Scan for the cell matching the given text and deliver its (x, y) coordinate at center. 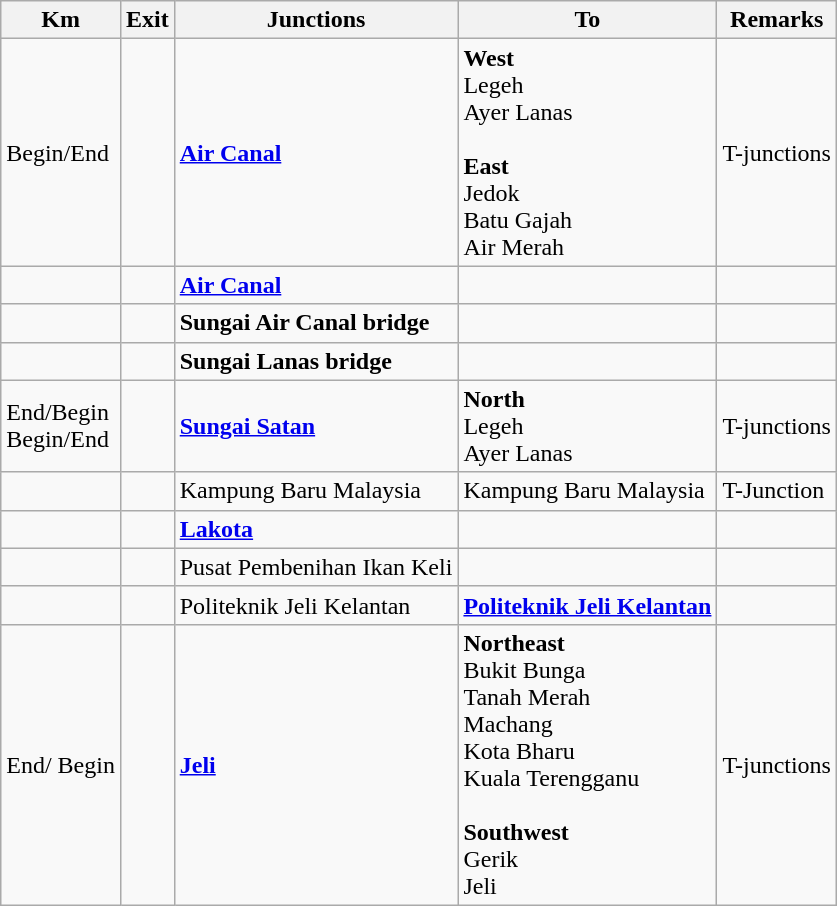
Exit (147, 20)
Remarks (777, 20)
Begin/End (61, 152)
Lakota (316, 529)
End/BeginBegin/End (61, 426)
Sungai Air Canal bridge (316, 323)
Sungai Satan (316, 426)
Km (61, 20)
Pusat Pembenihan Ikan Keli (316, 567)
Jeli (316, 764)
West Legeh Ayer LanasEast Jedok Batu Gajah Air Merah (588, 152)
Northeast Bukit Bunga Tanah Merah Machang Kota Bharu Kuala TerengganuSouthwest Gerik Jeli (588, 764)
Sungai Lanas bridge (316, 361)
Junctions (316, 20)
End/ Begin (61, 764)
T-Junction (777, 491)
North Legeh Ayer Lanas (588, 426)
To (588, 20)
